From the cell containing the given text, extract its center point as (x, y) coordinate. 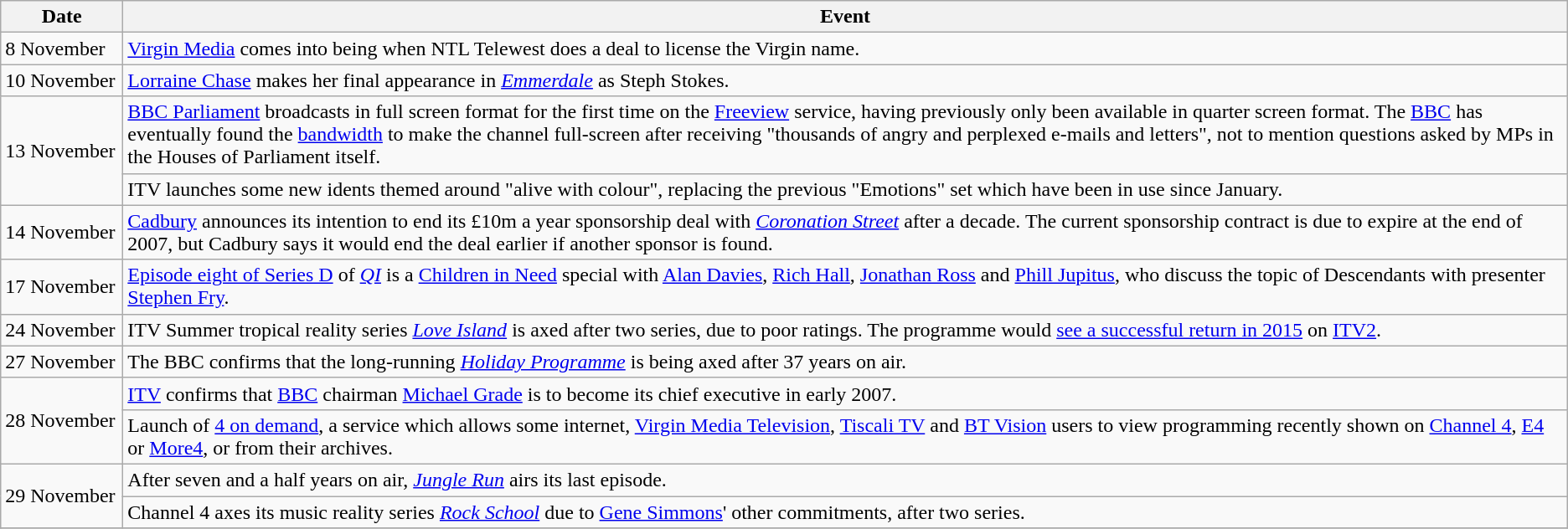
27 November (62, 362)
17 November (62, 286)
ITV confirms that BBC chairman Michael Grade is to become its chief executive in early 2007. (845, 393)
Channel 4 axes its music reality series Rock School due to Gene Simmons' other commitments, after two series. (845, 511)
29 November (62, 496)
Event (845, 17)
8 November (62, 49)
Date (62, 17)
28 November (62, 420)
10 November (62, 80)
After seven and a half years on air, Jungle Run airs its last episode. (845, 480)
Virgin Media comes into being when NTL Telewest does a deal to license the Virgin name. (845, 49)
24 November (62, 330)
The BBC confirms that the long-running Holiday Programme is being axed after 37 years on air. (845, 362)
ITV launches some new idents themed around "alive with colour", replacing the previous "Emotions" set which have been in use since January. (845, 189)
14 November (62, 233)
13 November (62, 151)
Lorraine Chase makes her final appearance in Emmerdale as Steph Stokes. (845, 80)
